Return the [X, Y] coordinate for the center point of the cell that contains the specified text.  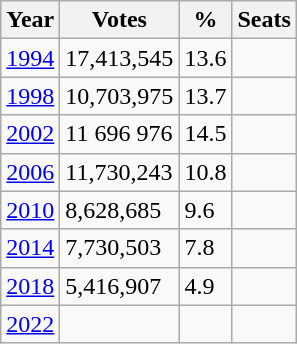
13.6 [206, 58]
2002 [30, 134]
2018 [30, 286]
1998 [30, 96]
5,416,907 [120, 286]
2014 [30, 248]
% [206, 20]
1994 [30, 58]
8,628,685 [120, 210]
17,413,545 [120, 58]
10,703,975 [120, 96]
7.8 [206, 248]
10.8 [206, 172]
7,730,503 [120, 248]
Votes [120, 20]
4.9 [206, 286]
9.6 [206, 210]
Year [30, 20]
11,730,243 [120, 172]
2010 [30, 210]
Seats [264, 20]
11 696 976 [120, 134]
13.7 [206, 96]
2022 [30, 324]
2006 [30, 172]
14.5 [206, 134]
